Search for the cell housing the specified text and yield its [x, y] center coordinate. 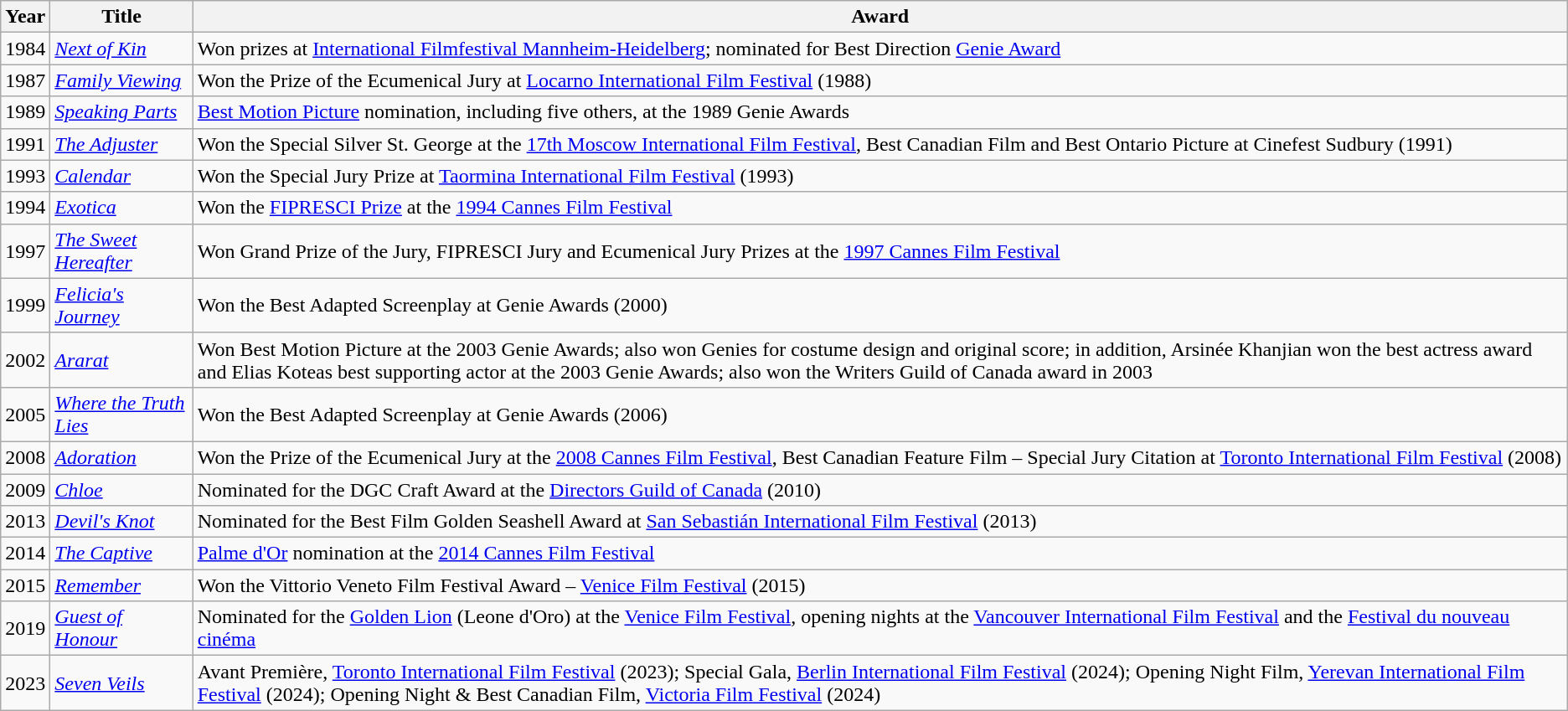
Where the Truth Lies [121, 414]
2002 [25, 360]
Won the Best Adapted Screenplay at Genie Awards (2006) [879, 414]
Won the Special Jury Prize at Taormina International Film Festival (1993) [879, 176]
2008 [25, 457]
Won the Vittorio Veneto Film Festival Award – Venice Film Festival (2015) [879, 585]
The Adjuster [121, 144]
1984 [25, 49]
1993 [25, 176]
The Captive [121, 554]
Palme d'Or nomination at the 2014 Cannes Film Festival [879, 554]
Exotica [121, 208]
Won the Best Adapted Screenplay at Genie Awards (2000) [879, 305]
Won the Prize of the Ecumenical Jury at Locarno International Film Festival (1988) [879, 80]
2014 [25, 554]
1991 [25, 144]
1994 [25, 208]
Family Viewing [121, 80]
Seven Veils [121, 683]
2013 [25, 522]
Award [879, 17]
Nominated for the DGC Craft Award at the Directors Guild of Canada (2010) [879, 490]
Remember [121, 585]
1997 [25, 251]
Best Motion Picture nomination, including five others, at the 1989 Genie Awards [879, 112]
Adoration [121, 457]
2015 [25, 585]
Felicia's Journey [121, 305]
Speaking Parts [121, 112]
Nominated for the Best Film Golden Seashell Award at San Sebastián International Film Festival (2013) [879, 522]
2023 [25, 683]
1989 [25, 112]
1999 [25, 305]
1987 [25, 80]
Next of Kin [121, 49]
Devil's Knot [121, 522]
Won prizes at International Filmfestival Mannheim-Heidelberg; nominated for Best Direction Genie Award [879, 49]
Year [25, 17]
2019 [25, 628]
Chloe [121, 490]
The Sweet Hereafter [121, 251]
Ararat [121, 360]
Won Grand Prize of the Jury, FIPRESCI Jury and Ecumenical Jury Prizes at the 1997 Cannes Film Festival [879, 251]
Title [121, 17]
Won the FIPRESCI Prize at the 1994 Cannes Film Festival [879, 208]
Calendar [121, 176]
2009 [25, 490]
2005 [25, 414]
Guest of Honour [121, 628]
